Detect which cell encompasses the target text, then output its (x, y) center coordinate. 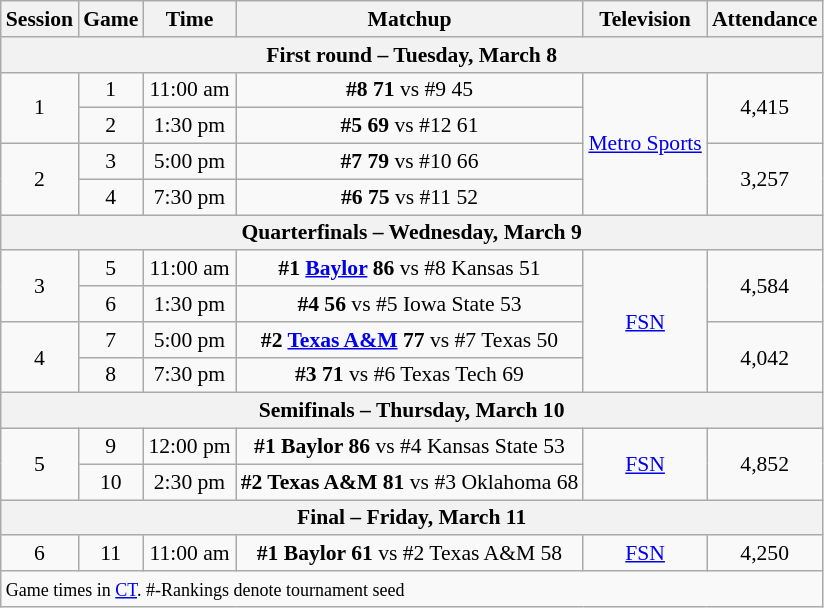
#2 Texas A&M 77 vs #7 Texas 50 (410, 340)
#7 79 vs #10 66 (410, 162)
Semifinals – Thursday, March 10 (412, 411)
12:00 pm (189, 447)
Television (644, 19)
#4 56 vs #5 Iowa State 53 (410, 304)
Final – Friday, March 11 (412, 518)
#1 Baylor 86 vs #4 Kansas State 53 (410, 447)
#5 69 vs #12 61 (410, 126)
#8 71 vs #9 45 (410, 90)
4,250 (765, 554)
Matchup (410, 19)
#1 Baylor 86 vs #8 Kansas 51 (410, 269)
#6 75 vs #11 52 (410, 197)
#1 Baylor 61 vs #2 Texas A&M 58 (410, 554)
Game times in CT. #-Rankings denote tournament seed (412, 589)
Attendance (765, 19)
Metro Sports (644, 143)
2:30 pm (189, 482)
Session (40, 19)
10 (110, 482)
Game (110, 19)
4,042 (765, 358)
#3 71 vs #6 Texas Tech 69 (410, 375)
First round – Tuesday, March 8 (412, 55)
9 (110, 447)
4,852 (765, 464)
4,584 (765, 286)
3,257 (765, 180)
Time (189, 19)
#2 Texas A&M 81 vs #3 Oklahoma 68 (410, 482)
Quarterfinals – Wednesday, March 9 (412, 233)
8 (110, 375)
7 (110, 340)
11 (110, 554)
4,415 (765, 108)
